Return [x, y] of the center of cell containing provided text 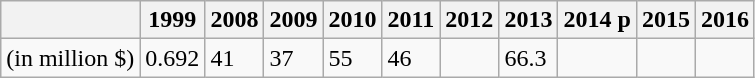
(in million $) [70, 58]
2008 [234, 20]
2010 [352, 20]
1999 [172, 20]
2014 p [597, 20]
37 [294, 58]
55 [352, 58]
2013 [528, 20]
66.3 [528, 58]
2016 [724, 20]
46 [411, 58]
2012 [470, 20]
2015 [666, 20]
2011 [411, 20]
41 [234, 58]
2009 [294, 20]
0.692 [172, 58]
